Determine the (X, Y) coordinate at the center of the cell enclosing the given text.  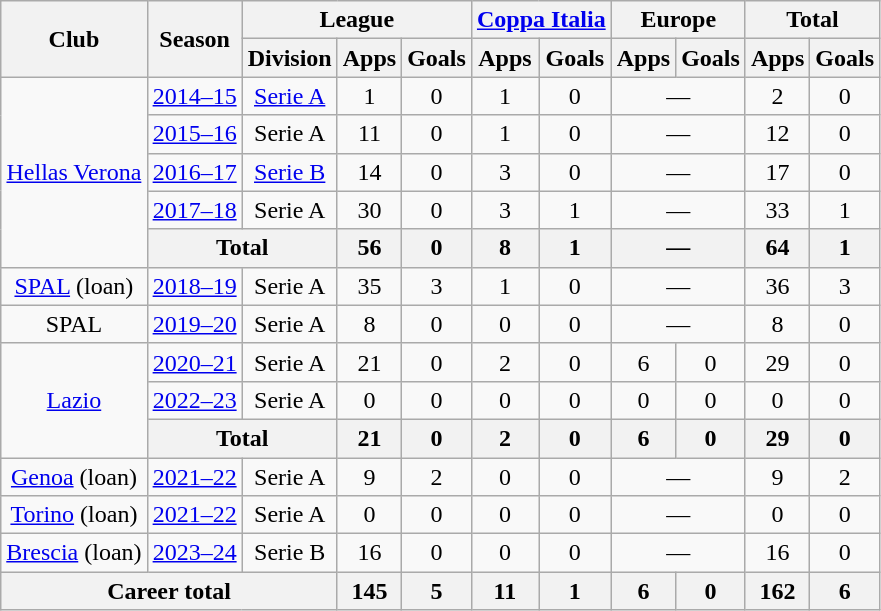
Brescia (loan) (74, 553)
Genoa (loan) (74, 477)
2019–20 (194, 324)
2020–21 (194, 362)
14 (369, 172)
SPAL (74, 324)
Division (290, 58)
33 (777, 210)
12 (777, 134)
36 (777, 286)
Lazio (74, 400)
Career total (169, 591)
2014–15 (194, 96)
2018–19 (194, 286)
56 (369, 248)
17 (777, 172)
30 (369, 210)
Club (74, 39)
Hellas Verona (74, 172)
5 (437, 591)
2015–16 (194, 134)
35 (369, 286)
64 (777, 248)
Season (194, 39)
Europe (678, 20)
2023–24 (194, 553)
SPAL (loan) (74, 286)
Torino (loan) (74, 515)
162 (777, 591)
2016–17 (194, 172)
2017–18 (194, 210)
2022–23 (194, 400)
Coppa Italia (541, 20)
145 (369, 591)
League (356, 20)
